For the text-containing cell, return its midpoint in [X, Y] coordinate format. 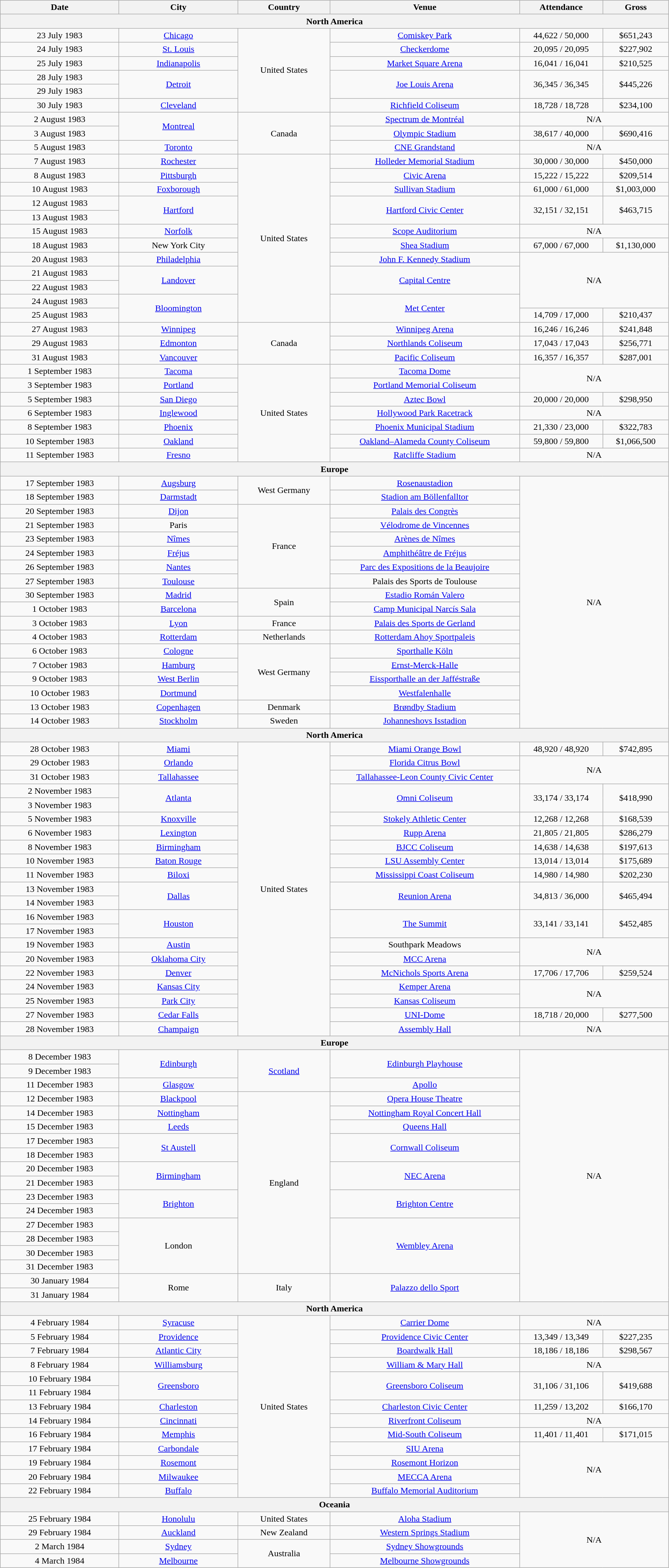
Rotterdam [179, 637]
Amphithéâtre de Fréjus [425, 553]
8 November 1983 [60, 847]
Australia [284, 1554]
18 December 1983 [60, 1155]
12,268 / 12,268 [561, 819]
6 September 1983 [60, 413]
29 August 1983 [60, 343]
9 December 1983 [60, 1071]
$742,895 [636, 749]
30 July 1983 [60, 105]
Scotland [284, 1071]
$1,066,500 [636, 441]
28 November 1983 [60, 1029]
Rosenaustadion [425, 483]
14 December 1983 [60, 1113]
McNichols Sports Arena [425, 973]
Edmonton [179, 343]
The Summit [425, 924]
SIU Arena [425, 1449]
Stadion am Böllenfalltor [425, 497]
Civic Arena [425, 175]
8 September 1983 [60, 427]
Capital Centre [425, 280]
44,622 / 50,000 [561, 35]
Spectrum de Montréal [425, 119]
Carrier Dome [425, 1323]
8 February 1984 [60, 1365]
24 August 1983 [60, 301]
11 December 1983 [60, 1085]
Blackpool [179, 1099]
30 January 1984 [60, 1281]
19 February 1984 [60, 1462]
15 December 1983 [60, 1127]
Melbourne Showgrounds [425, 1561]
Stokely Athletic Center [425, 819]
$1,130,000 [636, 245]
3 November 1983 [60, 805]
$259,524 [636, 973]
20 August 1983 [60, 259]
Southpark Meadows [425, 945]
Mississippi Coast Coliseum [425, 875]
Vancouver [179, 357]
16,246 / 16,246 [561, 329]
William & Mary Hall [425, 1365]
Northlands Coliseum [425, 343]
59,800 / 59,800 [561, 441]
21 August 1983 [60, 273]
CNE Grandstand [425, 147]
Winnipeg Arena [425, 329]
20,095 / 20,095 [561, 49]
Foxborough [179, 189]
5 August 1983 [60, 147]
10 November 1983 [60, 861]
Mid-South Coliseum [425, 1435]
Indianapolis [179, 63]
14,638 / 14,638 [561, 847]
Date [60, 7]
Augsburg [179, 483]
Fresno [179, 455]
22 August 1983 [60, 287]
34,813 / 36,000 [561, 896]
Apollo [425, 1085]
1 October 1983 [60, 609]
Brighton [179, 1204]
Assembly Hall [425, 1029]
14 October 1983 [60, 721]
17,706 / 17,706 [561, 973]
31,106 / 31,106 [561, 1386]
$445,226 [636, 84]
$298,950 [636, 399]
Estadio Román Valero [425, 595]
1 September 1983 [60, 371]
17 December 1983 [60, 1141]
Phoenix Municipal Stadium [425, 427]
67,000 / 67,000 [561, 245]
$298,567 [636, 1351]
Glasgow [179, 1085]
14,709 / 17,000 [561, 315]
$256,771 [636, 343]
Kansas City [179, 987]
Hartford Civic Center [425, 210]
$166,170 [636, 1407]
Melbourne [179, 1561]
31 October 1983 [60, 777]
18,718 / 20,000 [561, 1015]
21,805 / 21,805 [561, 833]
Oakland–Alameda County Coliseum [425, 441]
Aztec Bowl [425, 399]
13 August 1983 [60, 217]
Kansas Coliseum [425, 1001]
Charleston [179, 1407]
$465,494 [636, 896]
8 December 1983 [60, 1057]
31 August 1983 [60, 357]
20 November 1983 [60, 959]
Comiskey Park [425, 35]
17 November 1983 [60, 931]
Dijon [179, 511]
Hamburg [179, 665]
Olympic Stadium [425, 133]
Houston [179, 924]
Copenhagen [179, 707]
3 October 1983 [60, 623]
Western Springs Stadium [425, 1533]
11 September 1983 [60, 455]
29 July 1983 [60, 91]
Providence Civic Center [425, 1337]
Holleder Memorial Stadium [425, 161]
24 July 1983 [60, 49]
23 December 1983 [60, 1197]
14,980 / 14,980 [561, 875]
$690,416 [636, 133]
Palazzo dello Sport [425, 1287]
23 September 1983 [60, 539]
Winnipeg [179, 329]
Dallas [179, 896]
Edinburgh [179, 1064]
Florida Citrus Bowl [425, 763]
16 November 1983 [60, 917]
Market Square Arena [425, 63]
Rupp Arena [425, 833]
31 January 1984 [60, 1294]
Parc des Expositions de la Beaujoire [425, 567]
7 February 1984 [60, 1351]
Greensboro Coliseum [425, 1386]
Atlanta [179, 798]
$651,243 [636, 35]
28 October 1983 [60, 749]
16 February 1984 [60, 1435]
33,141 / 33,141 [561, 924]
Edinburgh Playhouse [425, 1064]
5 February 1984 [60, 1337]
4 February 1984 [60, 1323]
$241,848 [636, 329]
Kemper Arena [425, 987]
13,349 / 13,349 [561, 1337]
10 February 1984 [60, 1379]
Reunion Arena [425, 896]
Scope Auditorium [425, 231]
11 November 1983 [60, 875]
Chicago [179, 35]
Rochester [179, 161]
Montreal [179, 126]
Westfalenhalle [425, 693]
18 August 1983 [60, 245]
John F. Kennedy Stadium [425, 259]
Memphis [179, 1435]
27 August 1983 [60, 329]
11,401 / 11,401 [561, 1435]
38,617 / 40,000 [561, 133]
Biloxi [179, 875]
Austin [179, 945]
7 October 1983 [60, 665]
11,259 / 13,202 [561, 1407]
16,041 / 16,041 [561, 63]
Auckland [179, 1533]
Opera House Theatre [425, 1099]
29 October 1983 [60, 763]
Portland Memorial Coliseum [425, 385]
12 August 1983 [60, 203]
18 September 1983 [60, 497]
29 February 1984 [60, 1533]
$234,100 [636, 105]
20 December 1983 [60, 1169]
28 July 1983 [60, 77]
Carbondale [179, 1449]
Leeds [179, 1127]
13 February 1984 [60, 1407]
Queens Hall [425, 1127]
Brøndby Stadium [425, 707]
Nîmes [179, 539]
Greensboro [179, 1386]
Camp Municipal Narcís Sala [425, 609]
Philadelphia [179, 259]
Rosemont [179, 1462]
Oakland [179, 441]
Cornwall Coliseum [425, 1148]
2 August 1983 [60, 119]
8 August 1983 [60, 175]
Lexington [179, 833]
Buffalo Memorial Auditorium [425, 1490]
15,222 / 15,222 [561, 175]
NEC Arena [425, 1176]
14 February 1984 [60, 1421]
Omni Coliseum [425, 798]
13,014 / 13,014 [561, 861]
Miami [179, 749]
Darmstadt [179, 497]
31 December 1983 [60, 1267]
17 February 1984 [60, 1449]
St Austell [179, 1148]
Nottingham [179, 1113]
22 November 1983 [60, 973]
Richfield Coliseum [425, 105]
30 September 1983 [60, 595]
San Diego [179, 399]
6 November 1983 [60, 833]
Eissporthalle an der Jafféstraße [425, 679]
4 October 1983 [60, 637]
Cedar Falls [179, 1015]
Brighton Centre [425, 1204]
Portland [179, 385]
21,330 / 23,000 [561, 427]
LSU Assembly Center [425, 861]
$1,003,000 [636, 189]
Met Center [425, 308]
14 November 1983 [60, 903]
2 November 1983 [60, 791]
$277,500 [636, 1015]
$171,015 [636, 1435]
$197,613 [636, 847]
City [179, 7]
$202,230 [636, 875]
MECCA Arena [425, 1476]
17,043 / 17,043 [561, 343]
Toronto [179, 147]
Sydney Showgrounds [425, 1547]
Johanneshovs Isstadion [425, 721]
25 November 1983 [60, 1001]
Paris [179, 525]
Syracuse [179, 1323]
$209,514 [636, 175]
$419,688 [636, 1386]
Cologne [179, 651]
Checkerdome [425, 49]
Lyon [179, 623]
9 October 1983 [60, 679]
Rome [179, 1287]
5 November 1983 [60, 819]
Hollywood Park Racetrack [425, 413]
Spain [284, 602]
4 March 1984 [60, 1561]
Denmark [284, 707]
18,186 / 18,186 [561, 1351]
$286,279 [636, 833]
Orlando [179, 763]
Italy [284, 1287]
BJCC Coliseum [425, 847]
Madrid [179, 595]
Gross [636, 7]
Shea Stadium [425, 245]
Aloha Stadium [425, 1519]
$175,689 [636, 861]
Sydney [179, 1547]
Rosemont Horizon [425, 1462]
Champaign [179, 1029]
Palais des Sports de Toulouse [425, 581]
30,000 / 30,000 [561, 161]
24 December 1983 [60, 1211]
30 December 1983 [60, 1253]
Joe Louis Arena [425, 84]
Stockholm [179, 721]
Nottingham Royal Concert Hall [425, 1113]
61,000 / 61,000 [561, 189]
Hartford [179, 210]
27 September 1983 [60, 581]
Norfolk [179, 231]
16,357 / 16,357 [561, 357]
$452,485 [636, 924]
Ratcliffe Stadium [425, 455]
$463,715 [636, 210]
$227,902 [636, 49]
Netherlands [284, 637]
6 October 1983 [60, 651]
10 September 1983 [60, 441]
10 October 1983 [60, 693]
20 February 1984 [60, 1476]
24 November 1983 [60, 987]
5 September 1983 [60, 399]
Park City [179, 1001]
London [179, 1246]
Palais des Sports de Gerland [425, 623]
UNI-Dome [425, 1015]
Ernst-Merck-Halle [425, 665]
33,174 / 33,174 [561, 798]
19 November 1983 [60, 945]
Cincinnati [179, 1421]
32,151 / 32,151 [561, 210]
11 February 1984 [60, 1393]
Tallahassee [179, 777]
21 December 1983 [60, 1183]
Attendance [561, 7]
Dortmund [179, 693]
Venue [425, 7]
25 July 1983 [60, 63]
Honolulu [179, 1519]
Inglewood [179, 413]
24 September 1983 [60, 553]
2 March 1984 [60, 1547]
25 August 1983 [60, 315]
Denver [179, 973]
48,920 / 48,920 [561, 749]
Tallahassee-Leon County Civic Center [425, 777]
3 September 1983 [60, 385]
20 September 1983 [60, 511]
13 October 1983 [60, 707]
23 July 1983 [60, 35]
MCC Arena [425, 959]
$287,001 [636, 357]
Boardwalk Hall [425, 1351]
Wembley Arena [425, 1246]
Williamsburg [179, 1365]
Knoxville [179, 819]
21 September 1983 [60, 525]
15 August 1983 [60, 231]
Charleston Civic Center [425, 1407]
28 December 1983 [60, 1239]
Pittsburgh [179, 175]
Atlantic City [179, 1351]
36,345 / 36,345 [561, 84]
Toulouse [179, 581]
$210,437 [636, 315]
$322,783 [636, 427]
Sporthalle Köln [425, 651]
Oceania [334, 1504]
Miami Orange Bowl [425, 749]
Riverfront Coliseum [425, 1421]
Buffalo [179, 1490]
St. Louis [179, 49]
Sweden [284, 721]
18,728 / 18,728 [561, 105]
Milwaukee [179, 1476]
Baton Rouge [179, 861]
Phoenix [179, 427]
Oklahoma City [179, 959]
27 November 1983 [60, 1015]
Tacoma [179, 371]
Barcelona [179, 609]
Fréjus [179, 553]
Arènes de Nîmes [425, 539]
12 December 1983 [60, 1099]
Bloomington [179, 308]
$418,990 [636, 798]
$168,539 [636, 819]
25 February 1984 [60, 1519]
Rotterdam Ahoy Sportpaleis [425, 637]
West Berlin [179, 679]
$450,000 [636, 161]
Detroit [179, 84]
England [284, 1183]
Pacific Coliseum [425, 357]
27 December 1983 [60, 1225]
New Zealand [284, 1533]
Nantes [179, 567]
13 November 1983 [60, 889]
Landover [179, 280]
$210,525 [636, 63]
Sullivan Stadium [425, 189]
Tacoma Dome [425, 371]
10 August 1983 [60, 189]
Providence [179, 1337]
New York City [179, 245]
Cleveland [179, 105]
17 September 1983 [60, 483]
7 August 1983 [60, 161]
Vélodrome de Vincennes [425, 525]
3 August 1983 [60, 133]
Palais des Congrès [425, 511]
22 February 1984 [60, 1490]
26 September 1983 [60, 567]
$227,235 [636, 1337]
Country [284, 7]
20,000 / 20,000 [561, 399]
